Locate the cell with the specified text and output its (x, y) center coordinate. 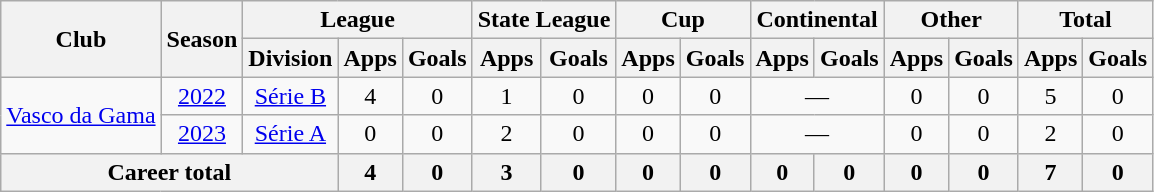
State League (544, 20)
League (358, 20)
Total (1085, 20)
1 (506, 96)
Other (951, 20)
Continental (817, 20)
2023 (202, 134)
Division (290, 58)
Season (202, 39)
2022 (202, 96)
Vasco da Gama (81, 115)
Career total (170, 172)
5 (1050, 96)
Série A (290, 134)
3 (506, 172)
Club (81, 39)
7 (1050, 172)
Série B (290, 96)
Cup (683, 20)
